Detect which cell encompasses the target text, then output its [x, y] center coordinate. 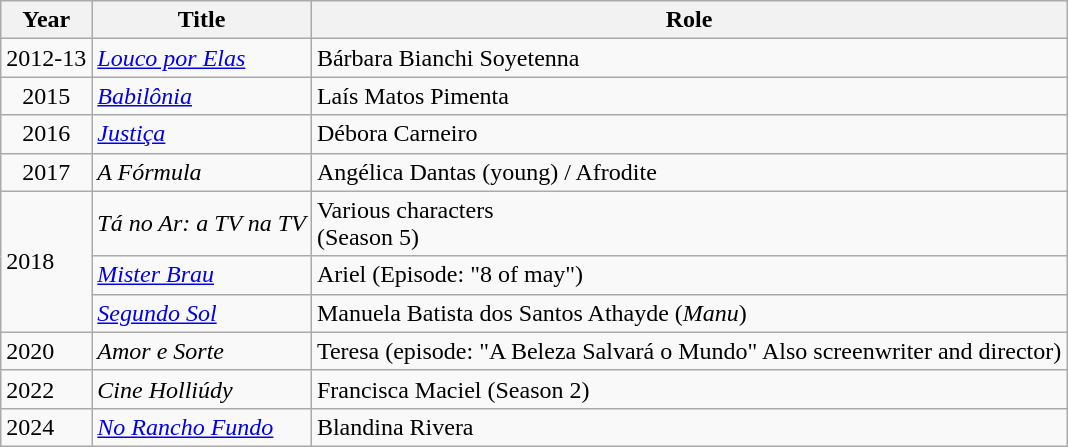
2020 [46, 351]
Manuela Batista dos Santos Athayde (Manu) [688, 313]
2018 [46, 262]
Mister Brau [202, 275]
Angélica Dantas (young) / Afrodite [688, 172]
Laís Matos Pimenta [688, 96]
Ariel (Episode: "8 of may") [688, 275]
2017 [46, 172]
Babilônia [202, 96]
Various characters(Season 5) [688, 224]
A Fórmula [202, 172]
No Rancho Fundo [202, 427]
Title [202, 20]
Amor e Sorte [202, 351]
Cine Holliúdy [202, 389]
Teresa (episode: "A Beleza Salvará o Mundo" Also screenwriter and director) [688, 351]
2016 [46, 134]
Blandina Rivera [688, 427]
Justiça [202, 134]
Débora Carneiro [688, 134]
2022 [46, 389]
Segundo Sol [202, 313]
Tá no Ar: a TV na TV [202, 224]
Role [688, 20]
2012-13 [46, 58]
Francisca Maciel (Season 2) [688, 389]
Bárbara Bianchi Soyetenna [688, 58]
Louco por Elas [202, 58]
2015 [46, 96]
Year [46, 20]
2024 [46, 427]
